Search for the cell housing the specified text and yield its [x, y] center coordinate. 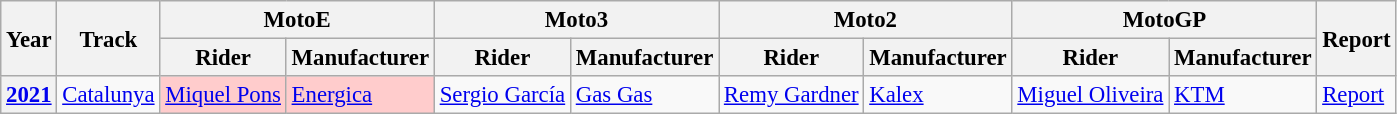
Track [108, 38]
KTM [1243, 95]
MotoGP [1164, 20]
Kalex [938, 95]
Moto2 [866, 20]
Energica [360, 95]
Gas Gas [644, 95]
2021 [29, 95]
MotoE [298, 20]
Miquel Pons [223, 95]
Miguel Oliveira [1090, 95]
Remy Gardner [792, 95]
Catalunya [108, 95]
Moto3 [576, 20]
Sergio García [502, 95]
Year [29, 38]
